Locate the cell with the specified text and output its (x, y) center coordinate. 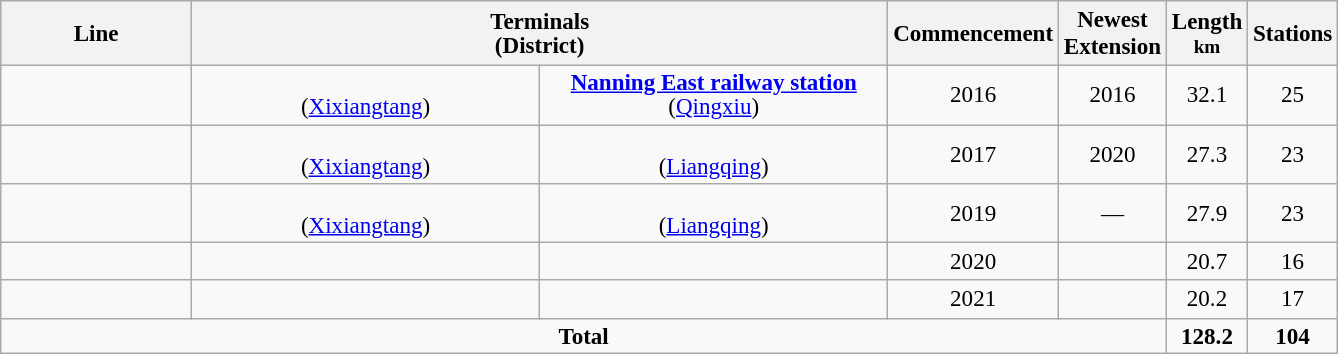
Lengthkm (1206, 34)
25 (1293, 96)
Commencement (974, 34)
Line (96, 34)
20.7 (1206, 262)
2019 (974, 214)
27.3 (1206, 154)
Terminals(District) (539, 34)
16 (1293, 262)
32.1 (1206, 96)
128.2 (1206, 336)
NewestExtension (1112, 34)
Stations (1293, 34)
2021 (974, 300)
17 (1293, 300)
— (1112, 214)
Nanning East railway station(Qingxiu) (714, 96)
20.2 (1206, 300)
27.9 (1206, 214)
2017 (974, 154)
104 (1293, 336)
Total (584, 336)
